Extract the (x, y) coordinate from the center of the cell holding the provided text.  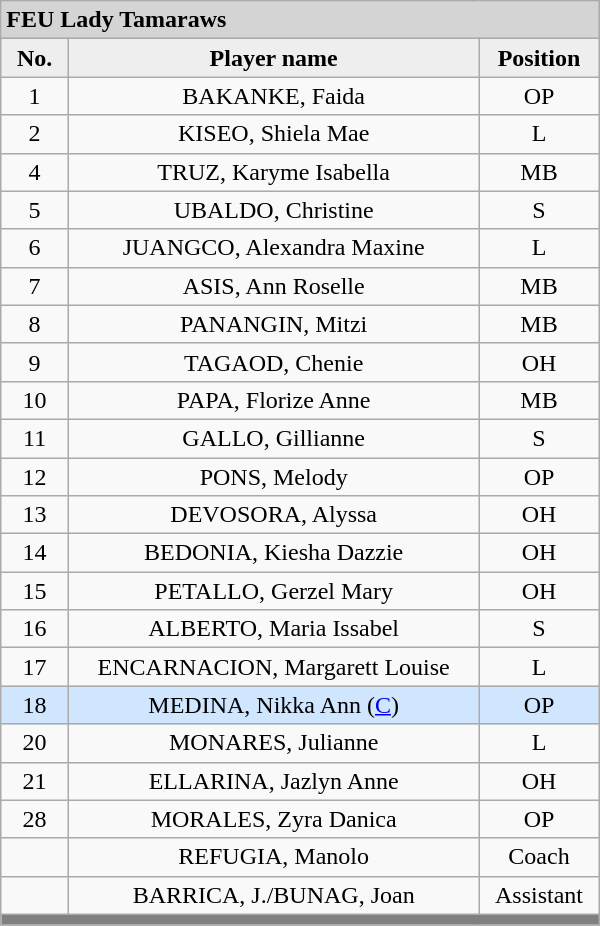
ASIS, Ann Roselle (274, 286)
28 (35, 819)
12 (35, 477)
BEDONIA, Kiesha Dazzie (274, 553)
14 (35, 553)
4 (35, 172)
10 (35, 400)
TAGAOD, Chenie (274, 362)
5 (35, 210)
Player name (274, 58)
No. (35, 58)
TRUZ, Karyme Isabella (274, 172)
21 (35, 781)
MORALES, Zyra Danica (274, 819)
1 (35, 96)
8 (35, 324)
JUANGCO, Alexandra Maxine (274, 248)
2 (35, 134)
PONS, Melody (274, 477)
6 (35, 248)
17 (35, 667)
MONARES, Julianne (274, 743)
7 (35, 286)
PANANGIN, Mitzi (274, 324)
KISEO, Shiela Mae (274, 134)
ELLARINA, Jazlyn Anne (274, 781)
PAPA, Florize Anne (274, 400)
ENCARNACION, Margarett Louise (274, 667)
16 (35, 629)
Assistant (539, 895)
Coach (539, 857)
BARRICA, J./BUNAG, Joan (274, 895)
18 (35, 705)
FEU Lady Tamaraws (300, 20)
Position (539, 58)
MEDINA, Nikka Ann (C) (274, 705)
PETALLO, Gerzel Mary (274, 591)
REFUGIA, Manolo (274, 857)
BAKANKE, Faida (274, 96)
13 (35, 515)
GALLO, Gillianne (274, 438)
ALBERTO, Maria Issabel (274, 629)
15 (35, 591)
UBALDO, Christine (274, 210)
DEVOSORA, Alyssa (274, 515)
20 (35, 743)
11 (35, 438)
9 (35, 362)
